Search for the cell housing the specified text and yield its [x, y] center coordinate. 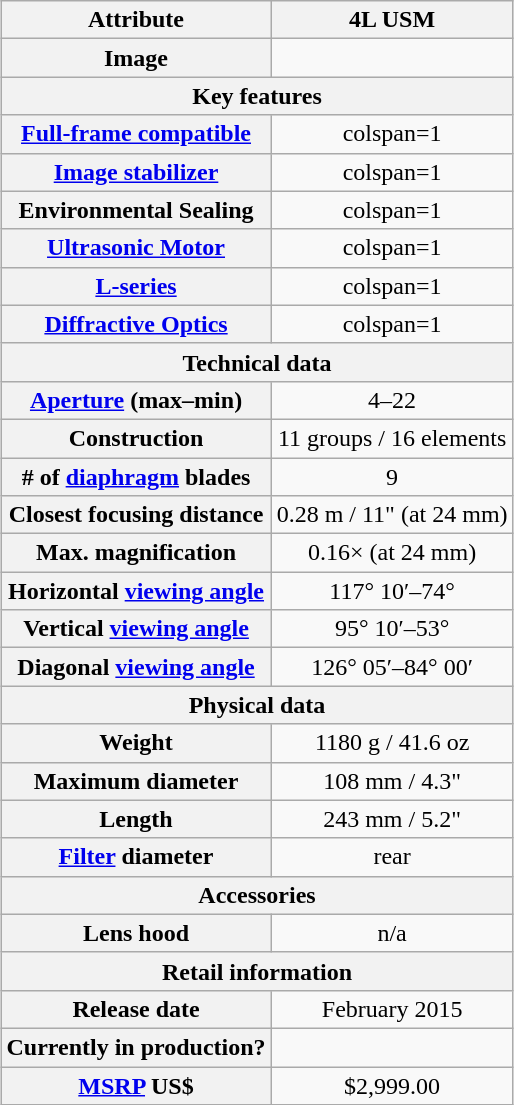
Closest focusing distance [136, 515]
Image stabilizer [136, 172]
n/a [392, 933]
126° 05′–84° 00′ [392, 667]
117° 10′–74° [392, 591]
Maximum diameter [136, 781]
95° 10′–53° [392, 629]
Max. magnification [136, 553]
Filter diameter [136, 857]
Full-frame compatible [136, 134]
Release date [136, 1009]
Key features [257, 96]
Construction [136, 438]
Image [136, 58]
February 2015 [392, 1009]
Diagonal viewing angle [136, 667]
# of diaphragm blades [136, 477]
Diffractive Optics [136, 324]
Vertical viewing angle [136, 629]
MSRP US$ [136, 1085]
Lens hood [136, 933]
108 mm / 4.3" [392, 781]
Ultrasonic Motor [136, 248]
Accessories [257, 895]
Length [136, 819]
4L USM [392, 20]
1180 g / 41.6 oz [392, 743]
Attribute [136, 20]
Aperture (max–min) [136, 400]
L-series [136, 286]
Environmental Sealing [136, 210]
$2,999.00 [392, 1085]
Retail information [257, 971]
rear [392, 857]
Physical data [257, 705]
9 [392, 477]
Currently in production? [136, 1047]
4–22 [392, 400]
243 mm / 5.2" [392, 819]
11 groups / 16 elements [392, 438]
Horizontal viewing angle [136, 591]
Technical data [257, 362]
0.16× (at 24 mm) [392, 553]
0.28 m / 11" (at 24 mm) [392, 515]
Weight [136, 743]
